Detect which cell encompasses the target text, then output its (X, Y) center coordinate. 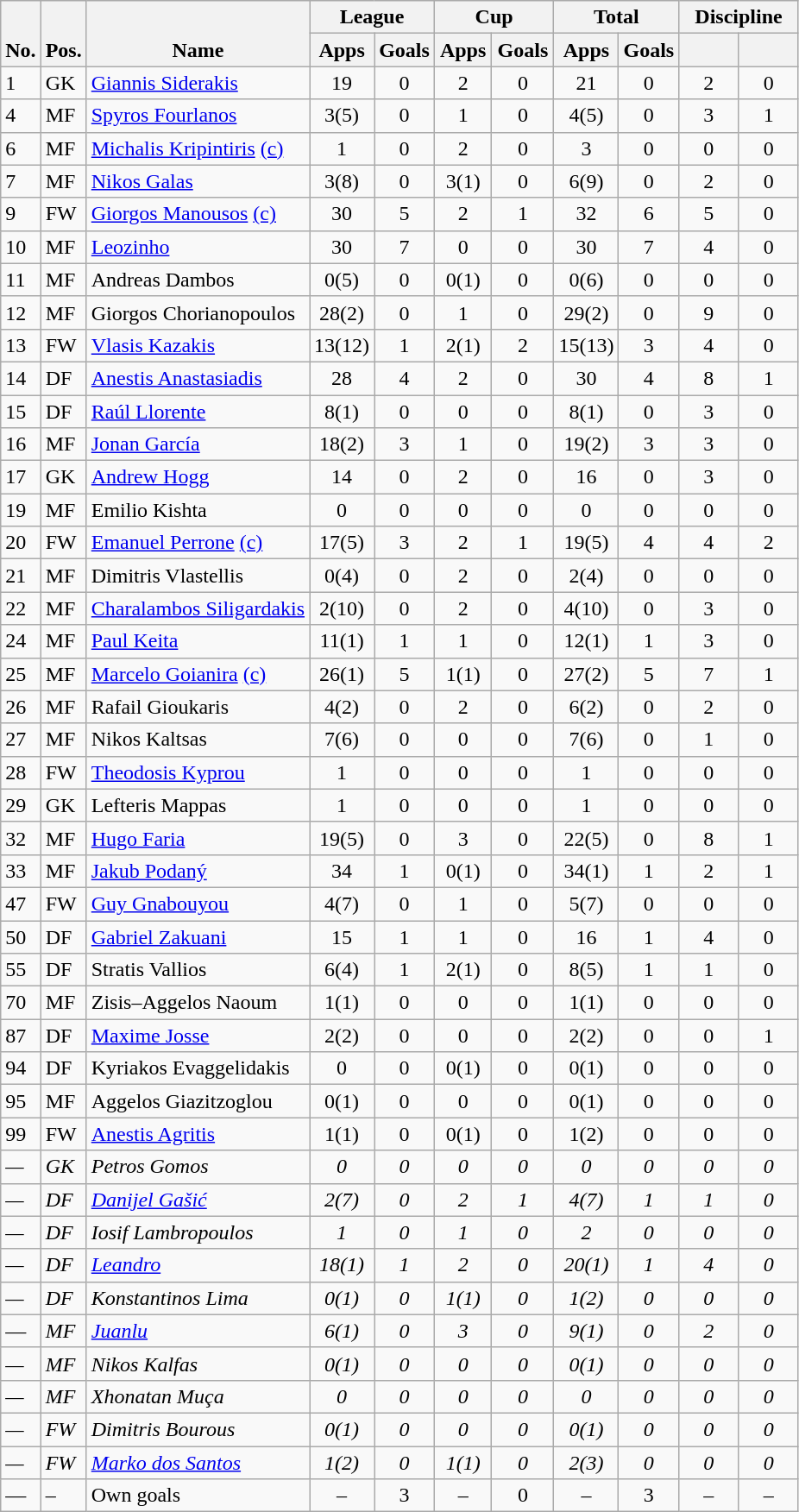
0(5) (342, 280)
Name (198, 34)
Hugo Faria (198, 838)
Anestis Agritis (198, 1134)
6(4) (342, 970)
20(1) (587, 1265)
Nikos Galas (198, 181)
8(5) (587, 970)
Pos. (64, 34)
22(5) (587, 838)
15(13) (587, 345)
Zisis–Aggelos Naoum (198, 1003)
3(8) (342, 181)
12 (21, 312)
70 (21, 1003)
94 (21, 1068)
33 (21, 871)
Petros Gomos (198, 1167)
20 (21, 543)
Danijel Gašić (198, 1200)
Total (616, 17)
Iosif Lambropoulos (198, 1232)
47 (21, 904)
Theodosis Kyprou (198, 772)
10 (21, 247)
Nikos Kalfas (198, 1364)
Rafail Gioukaris (198, 707)
0(4) (342, 576)
Emilio Kishta (198, 510)
2(7) (342, 1200)
6(9) (587, 181)
Dimitris Vlastellis (198, 576)
0(6) (587, 280)
Andreas Dambos (198, 280)
Michalis Kripintiris (c) (198, 148)
Gabriel Zakuani (198, 936)
Discipline (739, 17)
17 (21, 477)
95 (21, 1101)
17(5) (342, 543)
87 (21, 1036)
27 (21, 740)
26(1) (342, 674)
3(5) (342, 116)
Leandro (198, 1265)
Charalambos Siligardakis (198, 608)
Cup (494, 17)
55 (21, 970)
Marcelo Goianira (c) (198, 674)
Stratis Vallios (198, 970)
Emanuel Perrone (c) (198, 543)
Guy Gnabouyou (198, 904)
Aggelos Giazitzoglou (198, 1101)
Kyriakos Evaggelidakis (198, 1068)
29 (21, 805)
5(7) (587, 904)
28(2) (342, 312)
Xhonatan Muça (198, 1396)
12(1) (587, 641)
Lefteris Mappas (198, 805)
22 (21, 608)
Jakub Podaný (198, 871)
Marko dos Santos (198, 1463)
Vlasis Kazakis (198, 345)
26 (21, 707)
Raúl Llorente (198, 412)
50 (21, 936)
24 (21, 641)
34 (342, 871)
Spyros Fourlanos (198, 116)
Own goals (198, 1496)
Konstantinos Lima (198, 1298)
4(10) (587, 608)
Andrew Hogg (198, 477)
Juanlu (198, 1331)
Giorgos Chorianopoulos (198, 312)
99 (21, 1134)
2(10) (342, 608)
3(1) (462, 181)
2(4) (587, 576)
19(2) (587, 444)
13(12) (342, 345)
Giorgos Manousos (c) (198, 214)
Nikos Kaltsas (198, 740)
11(1) (342, 641)
29(2) (587, 312)
4(5) (587, 116)
34(1) (587, 871)
25 (21, 674)
13 (21, 345)
2(3) (587, 1463)
Anestis Anastasiadis (198, 378)
6(1) (342, 1331)
Giannis Siderakis (198, 83)
18(1) (342, 1265)
Dimitris Bourous (198, 1429)
Maxime Josse (198, 1036)
27(2) (587, 674)
Jonan García (198, 444)
11 (21, 280)
9(1) (587, 1331)
No. (21, 34)
Leozinho (198, 247)
4(2) (342, 707)
Paul Keita (198, 641)
18(2) (342, 444)
League (373, 17)
6(2) (587, 707)
